Return [X, Y] of the center of cell containing provided text 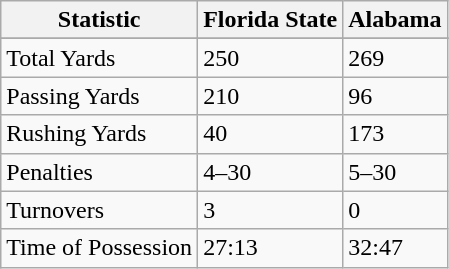
Rushing Yards [100, 134]
96 [395, 96]
40 [270, 134]
Statistic [100, 20]
3 [270, 210]
0 [395, 210]
Florida State [270, 20]
Turnovers [100, 210]
269 [395, 58]
Passing Yards [100, 96]
32:47 [395, 248]
Time of Possession [100, 248]
4–30 [270, 172]
173 [395, 134]
Total Yards [100, 58]
250 [270, 58]
27:13 [270, 248]
Penalties [100, 172]
5–30 [395, 172]
Alabama [395, 20]
210 [270, 96]
